Provide the [x, y] coordinate of the cell's center where the given text is located.  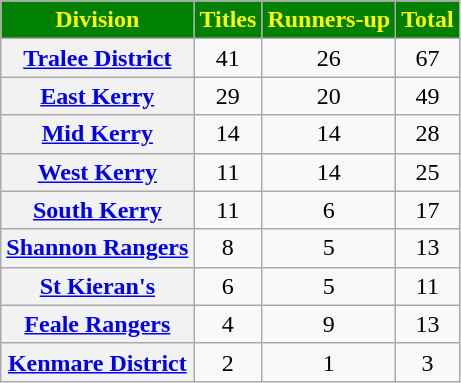
East Kerry [98, 96]
West Kerry [98, 172]
2 [228, 362]
41 [228, 58]
28 [428, 134]
Kenmare District [98, 362]
Shannon Rangers [98, 248]
29 [228, 96]
Division [98, 20]
25 [428, 172]
Mid Kerry [98, 134]
4 [228, 324]
St Kieran's [98, 286]
49 [428, 96]
Feale Rangers [98, 324]
3 [428, 362]
8 [228, 248]
1 [329, 362]
Titles [228, 20]
Total [428, 20]
67 [428, 58]
20 [329, 96]
Tralee District [98, 58]
9 [329, 324]
17 [428, 210]
Runners-up [329, 20]
26 [329, 58]
South Kerry [98, 210]
